Return the [x, y] coordinate for the center point of the cell that contains the specified text.  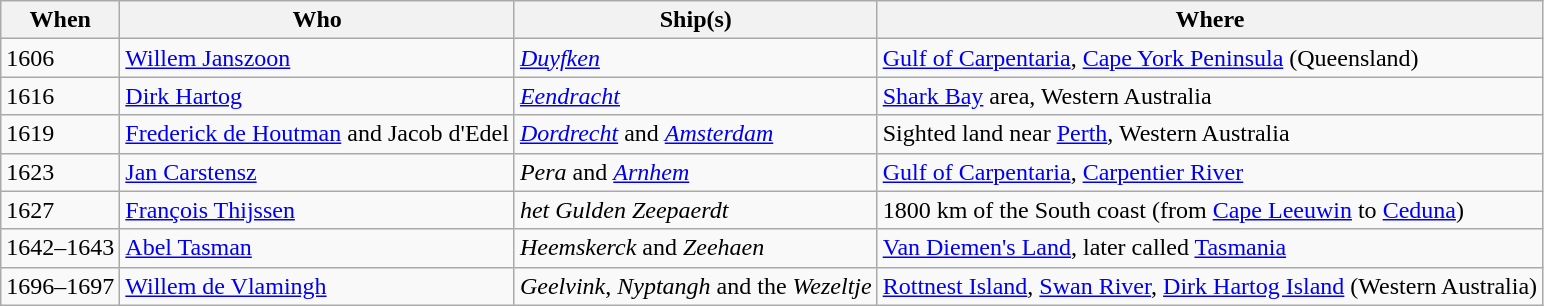
Eendracht [696, 96]
Jan Carstensz [318, 172]
Shark Bay area, Western Australia [1210, 96]
1623 [60, 172]
1616 [60, 96]
1696–1697 [60, 286]
Willem de Vlamingh [318, 286]
1627 [60, 210]
Gulf of Carpentaria, Carpentier River [1210, 172]
Rottnest Island, Swan River, Dirk Hartog Island (Western Australia) [1210, 286]
Heemskerck and Zeehaen [696, 248]
Frederick de Houtman and Jacob d'Edel [318, 134]
het Gulden Zeepaerdt [696, 210]
Pera and Arnhem [696, 172]
Geelvink, Nyptangh and the Wezeltje [696, 286]
Sighted land near Perth, Western Australia [1210, 134]
Who [318, 20]
1619 [60, 134]
1800 km of the South coast (from Cape Leeuwin to Ceduna) [1210, 210]
1606 [60, 58]
Dordrecht and Amsterdam [696, 134]
Dirk Hartog [318, 96]
Abel Tasman [318, 248]
Gulf of Carpentaria, Cape York Peninsula (Queensland) [1210, 58]
Where [1210, 20]
Ship(s) [696, 20]
1642–1643 [60, 248]
Willem Janszoon [318, 58]
Duyfken [696, 58]
François Thijssen [318, 210]
Van Diemen's Land, later called Tasmania [1210, 248]
When [60, 20]
